Search for the cell housing the specified text and yield its (x, y) center coordinate. 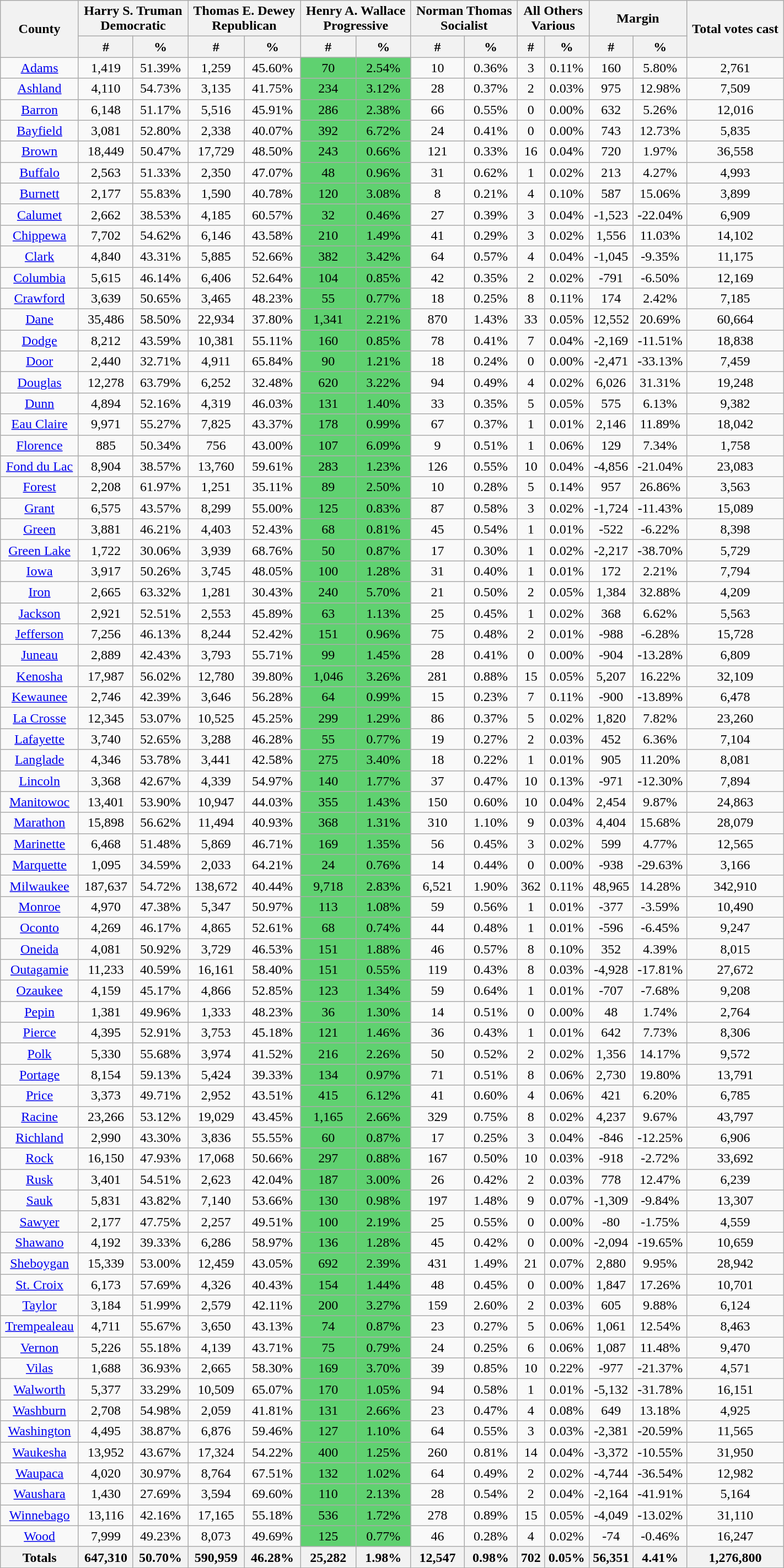
53.90% (160, 802)
12.98% (661, 89)
3,373 (106, 1096)
Marathon (40, 823)
4,970 (106, 907)
2,952 (216, 1096)
6.36% (661, 739)
4,559 (735, 1221)
42.11% (272, 1306)
-12.30% (661, 781)
120 (328, 193)
50.70% (160, 1557)
431 (438, 1263)
15,728 (735, 634)
Pierce (40, 1033)
692 (328, 1263)
6,173 (106, 1285)
5,347 (216, 907)
Dane (40, 320)
99 (328, 655)
42.67% (160, 781)
40.93% (272, 823)
-6.45% (661, 928)
234 (328, 89)
Marquette (40, 865)
11,233 (106, 970)
5,869 (216, 844)
9,572 (735, 1054)
Brown (40, 152)
-4,744 (611, 1473)
-0.46% (661, 1536)
10,381 (216, 341)
113 (328, 907)
56.02% (160, 676)
7,894 (735, 781)
33,692 (735, 1159)
9,971 (106, 424)
11,175 (735, 256)
642 (611, 1033)
49.23% (160, 1536)
1.30% (383, 1012)
-11.51% (661, 341)
43.31% (160, 256)
18,838 (735, 341)
28,942 (735, 1263)
Green Lake (40, 550)
41.81% (272, 1410)
Calumet (40, 214)
Columbia (40, 277)
Margin (638, 19)
31,110 (735, 1515)
53.07% (160, 718)
129 (611, 445)
60 (328, 1138)
50.92% (160, 949)
43.71% (272, 1348)
86 (438, 718)
3.08% (383, 193)
70 (328, 68)
355 (328, 802)
13,760 (216, 466)
778 (611, 1179)
-522 (611, 529)
3,441 (216, 760)
4,209 (735, 592)
8,463 (735, 1327)
53.66% (272, 1200)
65.84% (272, 362)
6,148 (106, 110)
Norman ThomasSocialist (464, 19)
49.69% (272, 1536)
6,468 (106, 844)
54.97% (272, 781)
46.13% (160, 634)
61.97% (160, 487)
2,257 (216, 1221)
400 (328, 1452)
329 (438, 1117)
12,459 (216, 1263)
16,151 (735, 1389)
Waupaca (40, 1473)
13,952 (106, 1452)
43.37% (272, 424)
45.17% (160, 991)
40.44% (272, 886)
42.16% (160, 1515)
536 (328, 1515)
187,637 (106, 886)
27,672 (735, 970)
Price (40, 1096)
13,116 (106, 1515)
5,516 (216, 110)
1,430 (106, 1494)
Sauk (40, 1200)
1,251 (216, 487)
5,563 (735, 613)
Portage (40, 1075)
11.89% (661, 424)
-4,928 (611, 970)
51.33% (160, 173)
40.59% (160, 970)
6.09% (383, 445)
-33.13% (661, 362)
1,046 (328, 676)
9,718 (328, 886)
2,761 (735, 68)
Waukesha (40, 1452)
49.51% (272, 1221)
4,139 (216, 1348)
-2,164 (611, 1494)
10,525 (216, 718)
6.13% (661, 403)
1.25% (383, 1452)
8,398 (735, 529)
-7.68% (661, 991)
6,809 (735, 655)
17,324 (216, 1452)
Barron (40, 110)
20.69% (661, 320)
32.88% (661, 592)
1,556 (611, 235)
-988 (611, 634)
174 (611, 299)
5,835 (735, 131)
0.21% (491, 193)
3,939 (216, 550)
210 (328, 235)
9,247 (735, 928)
7,794 (735, 571)
12,565 (735, 844)
8,015 (735, 949)
7,702 (106, 235)
17,068 (216, 1159)
Oconto (40, 928)
53.12% (160, 1117)
42 (438, 277)
52.51% (160, 613)
3.70% (383, 1368)
4,159 (106, 991)
134 (328, 1075)
154 (328, 1285)
9.95% (661, 1263)
3,288 (216, 739)
Thomas E. DeweyRepublican (245, 19)
1.13% (383, 613)
-977 (611, 1368)
260 (438, 1452)
243 (328, 152)
150 (438, 802)
27.69% (160, 1494)
119 (438, 970)
3,974 (216, 1054)
9,382 (735, 403)
40.78% (272, 193)
12,780 (216, 676)
3.12% (383, 89)
26.86% (661, 487)
17,165 (216, 1515)
4,571 (735, 1368)
46.17% (160, 928)
1,087 (611, 1348)
1,820 (611, 718)
4,911 (216, 362)
40.43% (272, 1285)
48.05% (272, 571)
Buffalo (40, 173)
54.22% (272, 1452)
6,521 (438, 886)
Vernon (40, 1348)
Washburn (40, 1410)
12,982 (735, 1473)
3.26% (383, 676)
60.57% (272, 214)
55.68% (160, 1054)
15,089 (735, 508)
957 (611, 487)
Langlade (40, 760)
1.97% (661, 152)
200 (328, 1306)
56 (438, 844)
107 (328, 445)
1.29% (383, 718)
3,166 (735, 865)
7,459 (735, 362)
4,269 (106, 928)
14.28% (661, 886)
-13.89% (661, 697)
1,758 (735, 445)
49.71% (160, 1096)
-17.81% (661, 970)
Walworth (40, 1389)
2,889 (106, 655)
-2,094 (611, 1242)
4,840 (106, 256)
32.48% (272, 382)
43.45% (272, 1117)
1,356 (611, 1054)
31,950 (735, 1452)
5,207 (611, 676)
Harry S. TrumanDemocratic (133, 19)
47.75% (160, 1221)
-918 (611, 1159)
Burnett (40, 193)
4,395 (106, 1033)
53.00% (160, 1263)
-4,049 (611, 1515)
1,061 (611, 1327)
51.39% (160, 68)
5.26% (661, 110)
3,650 (216, 1327)
3,184 (106, 1306)
7.34% (661, 445)
3.22% (383, 382)
47.38% (160, 907)
216 (328, 1054)
3,401 (106, 1179)
Washington (40, 1431)
19.80% (661, 1075)
50.66% (272, 1159)
3,368 (106, 781)
10,947 (216, 802)
4,866 (216, 991)
702 (530, 1557)
27 (438, 214)
19,248 (735, 382)
587 (611, 193)
37.80% (272, 320)
Juneau (40, 655)
240 (328, 592)
0.64% (491, 991)
90 (328, 362)
22,934 (216, 320)
43.30% (160, 1138)
50.26% (160, 571)
0.76% (383, 865)
34.59% (160, 865)
1,276,800 (735, 1557)
6,785 (735, 1096)
2,440 (106, 362)
7,999 (106, 1536)
3,563 (735, 487)
3,793 (216, 655)
55.55% (272, 1138)
6,252 (216, 382)
48,965 (611, 886)
4,185 (216, 214)
8,244 (216, 634)
-74 (611, 1536)
58.97% (272, 1242)
1,341 (328, 320)
69.60% (272, 1494)
45.89% (272, 613)
45.25% (272, 718)
590,959 (216, 1557)
59.61% (272, 466)
1.21% (383, 362)
1.40% (383, 403)
43.82% (160, 1200)
1.48% (491, 1200)
6.20% (661, 1096)
743 (611, 131)
275 (328, 760)
362 (530, 886)
Milwaukee (40, 886)
64.21% (272, 865)
55.71% (272, 655)
632 (611, 110)
Shawano (40, 1242)
0.83% (383, 508)
67 (438, 424)
Totals (40, 1557)
905 (611, 760)
58.50% (160, 320)
7,104 (735, 739)
178 (328, 424)
6 (530, 1348)
Kewaunee (40, 697)
Jefferson (40, 634)
421 (611, 1096)
-2,217 (611, 550)
39 (438, 1368)
Florence (40, 445)
2,921 (106, 613)
342,910 (735, 886)
123 (328, 991)
2,033 (216, 865)
620 (328, 382)
2,708 (106, 1410)
2,059 (216, 1410)
12,552 (611, 320)
1,847 (611, 1285)
1,095 (106, 865)
756 (216, 445)
Forest (40, 487)
8,073 (216, 1536)
0.79% (383, 1348)
-12.25% (661, 1138)
4,346 (106, 760)
172 (611, 571)
1.31% (383, 823)
-20.59% (661, 1431)
-10.55% (661, 1452)
All OthersVarious (553, 19)
1.02% (383, 1473)
50.47% (160, 152)
3,465 (216, 299)
Ozaukee (40, 991)
-21.04% (661, 466)
3,729 (216, 949)
Waushara (40, 1494)
3,594 (216, 1494)
-38.70% (661, 550)
9,470 (735, 1348)
197 (438, 1200)
67.51% (272, 1473)
2,146 (611, 424)
6,906 (735, 1138)
Sawyer (40, 1221)
56.62% (160, 823)
31.31% (661, 382)
2,764 (735, 1012)
8,764 (216, 1473)
13.18% (661, 1410)
43.67% (160, 1452)
1.74% (661, 1012)
23,260 (735, 718)
-29.63% (661, 865)
1,384 (611, 592)
0.36% (491, 68)
130 (328, 1200)
Polk (40, 1054)
4.77% (661, 844)
213 (611, 173)
58.40% (272, 970)
281 (438, 676)
278 (438, 1515)
2.38% (383, 110)
-1,724 (611, 508)
649 (611, 1410)
-36.54% (661, 1473)
Eau Claire (40, 424)
1,333 (216, 1012)
0.40% (491, 571)
16,161 (216, 970)
5.80% (661, 68)
7,140 (216, 1200)
La Crosse (40, 718)
Total votes cast (735, 29)
0.23% (491, 697)
14,102 (735, 235)
2,746 (106, 697)
-2,381 (611, 1431)
1,722 (106, 550)
12.47% (661, 1179)
63 (328, 613)
71 (438, 1075)
12,169 (735, 277)
2,990 (106, 1138)
5,424 (216, 1075)
7.82% (661, 718)
13,401 (106, 802)
Adams (40, 68)
15,898 (106, 823)
65.07% (272, 1389)
870 (438, 320)
4,326 (216, 1285)
38.87% (160, 1431)
48.50% (272, 152)
23,266 (106, 1117)
2.19% (383, 1221)
54.62% (160, 235)
3.27% (383, 1306)
23,083 (735, 466)
Rock (40, 1159)
45.60% (272, 68)
-9.84% (661, 1200)
54.51% (160, 1179)
59.13% (160, 1075)
43.58% (272, 235)
10,509 (216, 1389)
Lafayette (40, 739)
Sheboygan (40, 1263)
7,825 (216, 424)
3.40% (383, 760)
4.27% (661, 173)
6,406 (216, 277)
36,558 (735, 152)
Trempealeau (40, 1327)
Oneida (40, 949)
6.12% (383, 1096)
87 (438, 508)
452 (611, 739)
2,880 (611, 1263)
16,150 (106, 1159)
0.89% (491, 1515)
46.21% (160, 529)
18,042 (735, 424)
Outagamie (40, 970)
-31.78% (661, 1389)
352 (611, 949)
43,797 (735, 1117)
4,110 (106, 89)
41.75% (272, 89)
0.13% (567, 781)
0.62% (491, 173)
138,672 (216, 886)
52.61% (272, 928)
2,208 (106, 487)
2.26% (383, 1054)
12,278 (106, 382)
2,563 (106, 173)
2,350 (216, 173)
0.08% (567, 1410)
60,664 (735, 320)
0.97% (383, 1075)
2.39% (383, 1263)
Green (40, 529)
43.51% (272, 1096)
415 (328, 1096)
1,381 (106, 1012)
30.06% (160, 550)
25,282 (328, 1557)
Pepin (40, 1012)
43.59% (160, 341)
41.52% (272, 1054)
1.98% (383, 1557)
2,454 (611, 802)
-13.02% (661, 1515)
3,081 (106, 131)
55.83% (160, 193)
-904 (611, 655)
575 (611, 403)
382 (328, 256)
16 (530, 152)
13,791 (735, 1075)
42.39% (160, 697)
4,495 (106, 1431)
647,310 (106, 1557)
-13.28% (661, 655)
-2,471 (611, 362)
Grant (40, 508)
3,753 (216, 1033)
2,730 (611, 1075)
2,553 (216, 613)
52.64% (272, 277)
-4,856 (611, 466)
7.73% (661, 1033)
Racine (40, 1117)
-2,169 (611, 341)
59.46% (272, 1431)
15.06% (661, 193)
12,345 (106, 718)
Bayfield (40, 131)
55.11% (272, 341)
Winnebago (40, 1515)
17,987 (106, 676)
720 (611, 152)
11.48% (661, 1348)
-707 (611, 991)
1.08% (383, 907)
Richland (40, 1138)
63.32% (160, 592)
44 (438, 928)
66 (438, 110)
6,124 (735, 1306)
Clark (40, 256)
5,615 (106, 277)
St. Croix (40, 1285)
0.66% (383, 152)
Crawford (40, 299)
Manitowoc (40, 802)
2.42% (661, 299)
1.05% (383, 1389)
2.13% (383, 1494)
54.98% (160, 1410)
0.75% (491, 1117)
1.23% (383, 466)
3,135 (216, 89)
10,490 (735, 907)
54.72% (160, 886)
-80 (611, 1221)
18,449 (106, 152)
5,831 (106, 1200)
9.87% (661, 802)
4.39% (661, 949)
127 (328, 1431)
1.77% (383, 781)
Kenosha (40, 676)
2,662 (106, 214)
19 (438, 739)
-9.35% (661, 256)
51.48% (160, 844)
3,639 (106, 299)
6,575 (106, 508)
3,646 (216, 697)
-791 (611, 277)
132 (328, 1473)
4,894 (106, 403)
0.33% (491, 152)
975 (611, 89)
4,192 (106, 1242)
12.54% (661, 1327)
-938 (611, 865)
Taylor (40, 1306)
39.80% (272, 676)
-6.28% (661, 634)
-846 (611, 1138)
159 (438, 1306)
4,403 (216, 529)
43.57% (160, 508)
7,256 (106, 634)
Dodge (40, 341)
-19.65% (661, 1242)
6,026 (611, 382)
38.57% (160, 466)
170 (328, 1389)
10,701 (735, 1285)
55.67% (160, 1327)
44.03% (272, 802)
0.39% (491, 214)
11,494 (216, 823)
5.70% (383, 592)
Iowa (40, 571)
1.44% (383, 1285)
12,547 (438, 1557)
-21.37% (661, 1368)
32,109 (735, 676)
42.43% (160, 655)
26 (438, 1179)
4,993 (735, 173)
35,486 (106, 320)
2,623 (216, 1179)
52.43% (272, 529)
283 (328, 466)
-6.22% (661, 529)
63.79% (160, 382)
30.43% (272, 592)
-1,309 (611, 1200)
7,185 (735, 299)
4,925 (735, 1410)
126 (438, 466)
-3,372 (611, 1452)
42.58% (272, 760)
Jackson (40, 613)
-6.50% (661, 277)
0.30% (491, 550)
11.20% (661, 760)
12,016 (735, 110)
Rusk (40, 1179)
17.26% (661, 1285)
-1,045 (611, 256)
11,565 (735, 1431)
5,226 (106, 1348)
46.03% (272, 403)
Lincoln (40, 781)
2.54% (383, 68)
Douglas (40, 382)
78 (438, 341)
3,881 (106, 529)
16,247 (735, 1536)
56,351 (611, 1557)
0.24% (491, 362)
0.56% (491, 907)
52.16% (160, 403)
104 (328, 277)
Door (40, 362)
4,339 (216, 781)
0.46% (383, 214)
2.60% (491, 1306)
46.53% (272, 949)
3,745 (216, 571)
55.27% (160, 424)
33.29% (160, 1389)
4,711 (106, 1327)
392 (328, 131)
6.72% (383, 131)
299 (328, 718)
54.73% (160, 89)
47.07% (272, 173)
167 (438, 1159)
5,164 (735, 1494)
2.50% (383, 487)
15.68% (661, 823)
1.90% (491, 886)
6,478 (735, 697)
51.99% (160, 1306)
50.97% (272, 907)
5,377 (106, 1389)
0.44% (491, 865)
10,659 (735, 1242)
32 (328, 214)
1,281 (216, 592)
136 (328, 1242)
5,729 (735, 550)
-377 (611, 907)
1.88% (383, 949)
46.71% (272, 844)
310 (438, 823)
6,909 (735, 214)
6,239 (735, 1179)
8,081 (735, 760)
1,165 (328, 1117)
599 (611, 844)
1.72% (383, 1515)
County (40, 29)
-1.75% (661, 1221)
0.52% (491, 1054)
4,319 (216, 403)
Chippewa (40, 235)
9.67% (661, 1117)
6.62% (661, 613)
605 (611, 1306)
1,259 (216, 68)
35.11% (272, 487)
3.42% (383, 256)
36.93% (160, 1368)
28,079 (735, 823)
-2.72% (661, 1159)
8,306 (735, 1033)
42.04% (272, 1179)
45.91% (272, 110)
-971 (611, 781)
110 (328, 1494)
1.46% (383, 1033)
8,154 (106, 1075)
16.22% (661, 676)
15,339 (106, 1263)
43.00% (272, 445)
49.96% (160, 1012)
52.85% (272, 991)
24,863 (735, 802)
-900 (611, 697)
5,330 (106, 1054)
1.34% (383, 991)
38.53% (160, 214)
4,865 (216, 928)
37 (438, 781)
-22.04% (661, 214)
11.03% (661, 235)
8,904 (106, 466)
2,338 (216, 131)
4,081 (106, 949)
50.65% (160, 299)
46.14% (160, 277)
1,688 (106, 1368)
55.00% (272, 508)
4.41% (661, 1557)
Vilas (40, 1368)
58.30% (272, 1368)
3,836 (216, 1138)
Fond du Lac (40, 466)
3.00% (383, 1179)
0.74% (383, 928)
50.34% (160, 445)
6,286 (216, 1242)
14.17% (661, 1054)
1.35% (383, 844)
40.07% (272, 131)
3,917 (106, 571)
89 (328, 487)
-11.43% (661, 508)
7,509 (735, 89)
1,590 (216, 193)
3,740 (106, 739)
47.93% (160, 1159)
12.73% (661, 131)
2,579 (216, 1306)
9.88% (661, 1306)
Monroe (40, 907)
4,404 (611, 823)
3,899 (735, 193)
140 (328, 781)
2.83% (383, 886)
Iron (40, 592)
52.65% (160, 739)
-596 (611, 928)
6,876 (216, 1431)
1.45% (383, 655)
286 (328, 110)
-41.91% (661, 1494)
187 (328, 1179)
Dunn (40, 403)
Henry A. WallaceProgressive (356, 19)
1,419 (106, 68)
19,029 (216, 1117)
52.66% (272, 256)
4,020 (106, 1473)
9,208 (735, 991)
57.69% (160, 1285)
-1,523 (611, 214)
56.28% (272, 697)
6,146 (216, 235)
13,307 (735, 1200)
Marinette (40, 844)
45.18% (272, 1033)
32.71% (160, 362)
8,212 (106, 341)
17,729 (216, 152)
0.14% (567, 487)
Wood (40, 1536)
52.91% (160, 1033)
0.29% (491, 235)
30.97% (160, 1473)
68.76% (272, 550)
43.05% (272, 1263)
4,237 (611, 1117)
297 (328, 1159)
51.17% (160, 110)
5,885 (216, 256)
8,299 (216, 508)
52.80% (160, 131)
885 (106, 445)
74 (328, 1327)
Ashland (40, 89)
-5,132 (611, 1389)
43.13% (272, 1327)
53.78% (160, 760)
52.42% (272, 634)
-3.59% (661, 907)
